Return (X, Y) of the center of cell containing provided text 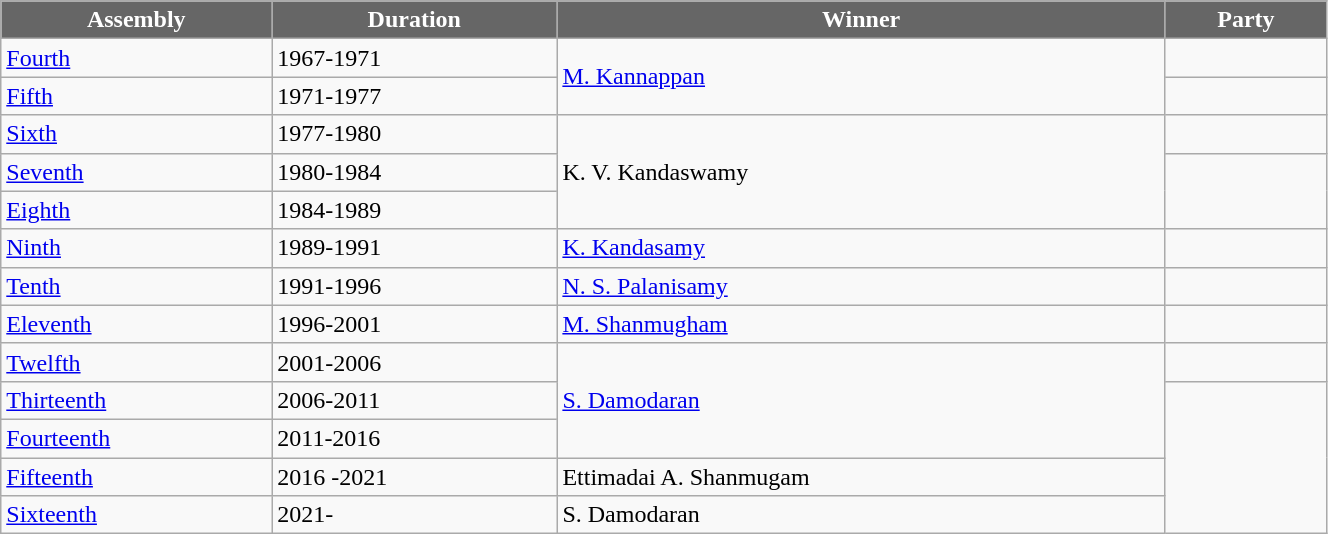
Twelfth (136, 362)
Fourteenth (136, 438)
Ninth (136, 248)
1991-1996 (414, 286)
Eleventh (136, 324)
Ettimadai A. Shanmugam (862, 477)
1967-1971 (414, 58)
K. V. Kandaswamy (862, 172)
1996-2001 (414, 324)
Party (1246, 20)
Tenth (136, 286)
Duration (414, 20)
Assembly (136, 20)
Winner (862, 20)
2006-2011 (414, 400)
N. S. Palanisamy (862, 286)
Sixteenth (136, 515)
M. Kannappan (862, 77)
2011-2016 (414, 438)
Thirteenth (136, 400)
Fifth (136, 96)
2021- (414, 515)
Seventh (136, 172)
Eighth (136, 210)
Sixth (136, 134)
Fifteenth (136, 477)
Fourth (136, 58)
1989-1991 (414, 248)
1980-1984 (414, 172)
1971-1977 (414, 96)
2016 -2021 (414, 477)
1984-1989 (414, 210)
M. Shanmugham (862, 324)
1977-1980 (414, 134)
2001-2006 (414, 362)
K. Kandasamy (862, 248)
